Detect which cell encompasses the target text, then output its [X, Y] center coordinate. 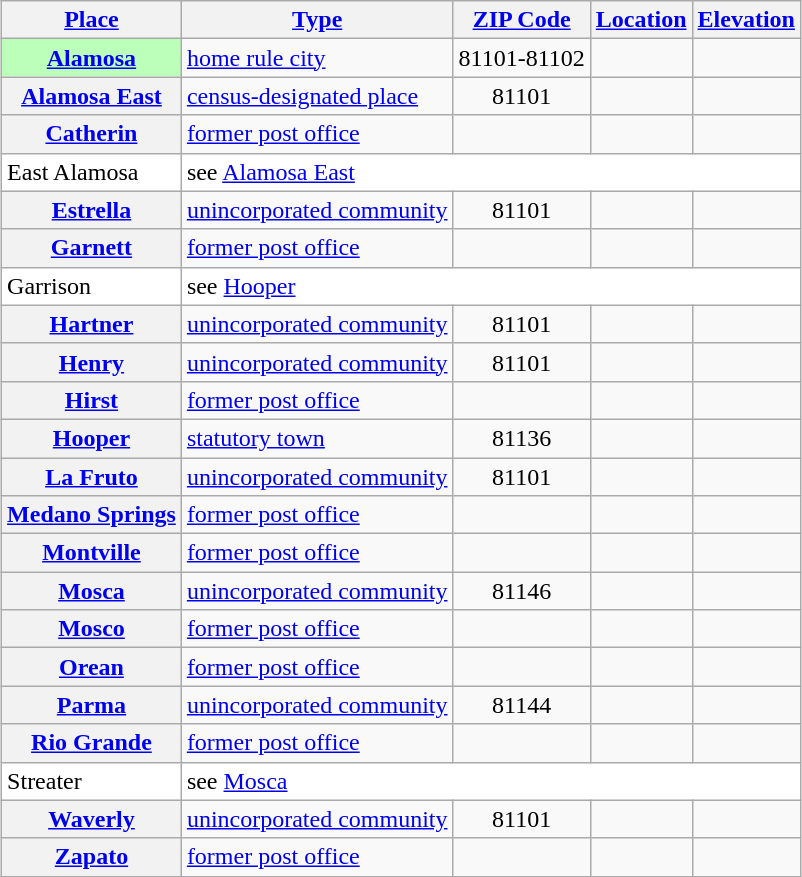
Alamosa [92, 58]
statutory town [317, 438]
La Fruto [92, 477]
Type [317, 20]
81146 [522, 591]
Alamosa East [92, 96]
Hirst [92, 400]
81101-81102 [522, 58]
Hooper [92, 438]
81136 [522, 438]
Garnett [92, 248]
see Alamosa East [490, 172]
census-designated place [317, 96]
ZIP Code [522, 20]
Mosco [92, 629]
Parma [92, 705]
East Alamosa [92, 172]
Zapato [92, 857]
Mosca [92, 591]
Montville [92, 553]
Location [641, 20]
Place [92, 20]
home rule city [317, 58]
Henry [92, 362]
Hartner [92, 324]
Streater [92, 781]
see Hooper [490, 286]
Waverly [92, 819]
81144 [522, 705]
Garrison [92, 286]
Catherin [92, 134]
Orean [92, 667]
Estrella [92, 210]
Medano Springs [92, 515]
Elevation [746, 20]
see Mosca [490, 781]
Rio Grande [92, 743]
